Locate the cell with the specified text and output its (X, Y) center coordinate. 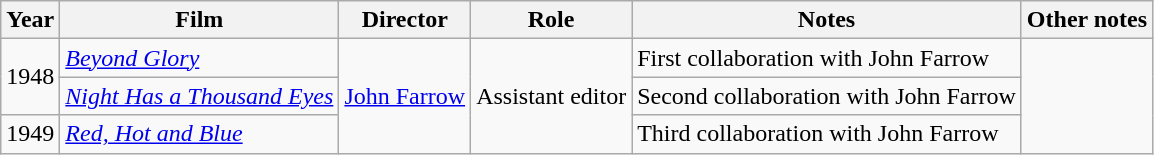
Third collaboration with John Farrow (827, 134)
First collaboration with John Farrow (827, 58)
Notes (827, 20)
John Farrow (405, 96)
1948 (30, 77)
Assistant editor (552, 96)
Night Has a Thousand Eyes (200, 96)
Director (405, 20)
Second collaboration with John Farrow (827, 96)
Other notes (1086, 20)
Role (552, 20)
Film (200, 20)
Red, Hot and Blue (200, 134)
1949 (30, 134)
Year (30, 20)
Beyond Glory (200, 58)
